Determine the [X, Y] coordinate at the center of the cell enclosing the given text.  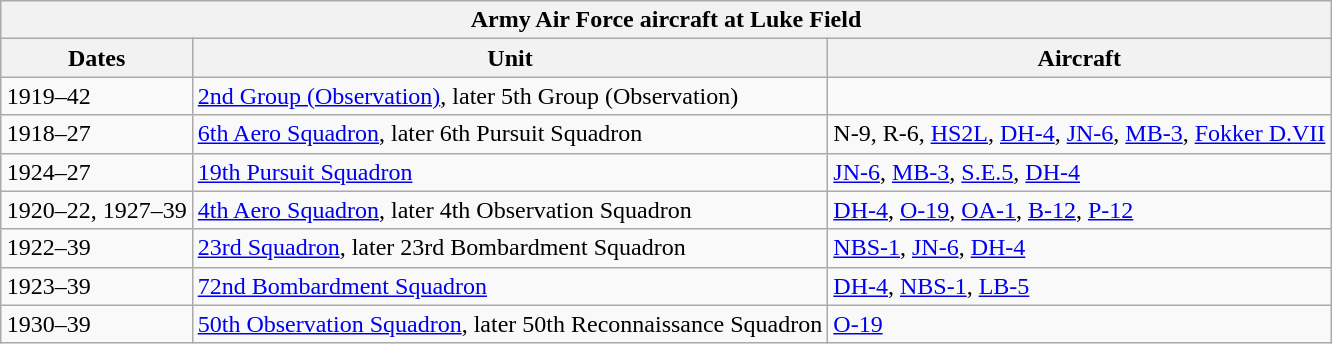
1920–22, 1927–39 [96, 210]
1930–39 [96, 324]
N-9, R-6, HS2L, DH-4, JN-6, MB-3, Fokker D.VII [1080, 134]
DH-4, O-19, OA-1, B-12, P-12 [1080, 210]
1923–39 [96, 286]
Unit [510, 58]
50th Observation Squadron, later 50th Reconnaissance Squadron [510, 324]
Army Air Force aircraft at Luke Field [666, 20]
72nd Bombardment Squadron [510, 286]
JN-6, MB-3, S.E.5, DH-4 [1080, 172]
DH-4, NBS-1, LB-5 [1080, 286]
Aircraft [1080, 58]
O-19 [1080, 324]
6th Aero Squadron, later 6th Pursuit Squadron [510, 134]
1918–27 [96, 134]
Dates [96, 58]
NBS-1, JN-6, DH-4 [1080, 248]
4th Aero Squadron, later 4th Observation Squadron [510, 210]
1924–27 [96, 172]
1922–39 [96, 248]
23rd Squadron, later 23rd Bombardment Squadron [510, 248]
1919–42 [96, 96]
2nd Group (Observation), later 5th Group (Observation) [510, 96]
19th Pursuit Squadron [510, 172]
